Scan for the cell matching the given text and deliver its [X, Y] coordinate at center. 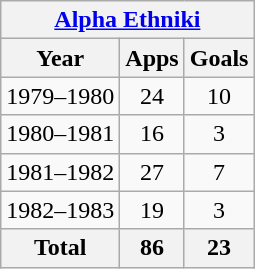
Total [60, 248]
16 [152, 134]
7 [219, 172]
1982–1983 [60, 210]
1979–1980 [60, 96]
86 [152, 248]
23 [219, 248]
24 [152, 96]
Year [60, 58]
Alpha Ethniki [128, 20]
1981–1982 [60, 172]
27 [152, 172]
Goals [219, 58]
Apps [152, 58]
1980–1981 [60, 134]
19 [152, 210]
10 [219, 96]
